Determine the [X, Y] coordinate at the center of the cell enclosing the given text.  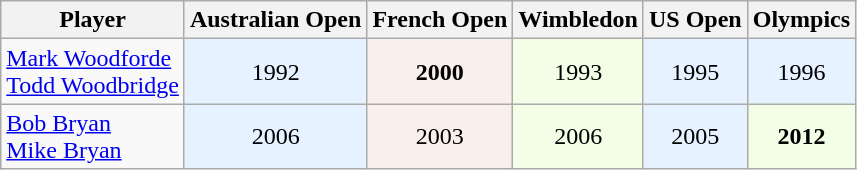
2000 [440, 72]
US Open [695, 20]
1996 [801, 72]
Wimbledon [578, 20]
Player [93, 20]
1993 [578, 72]
2003 [440, 136]
1992 [275, 72]
2012 [801, 136]
Australian Open [275, 20]
French Open [440, 20]
2005 [695, 136]
Mark Woodforde Todd Woodbridge [93, 72]
Olympics [801, 20]
Bob Bryan Mike Bryan [93, 136]
1995 [695, 72]
